Provide the (X, Y) coordinate of the cell's center where the given text is located.  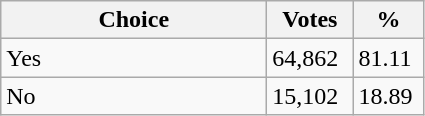
Yes (134, 58)
Choice (134, 20)
18.89 (388, 96)
15,102 (310, 96)
64,862 (310, 58)
Votes (310, 20)
% (388, 20)
No (134, 96)
81.11 (388, 58)
